Capture the cell that displays the provided text and extract its [X, Y] central coordinate. 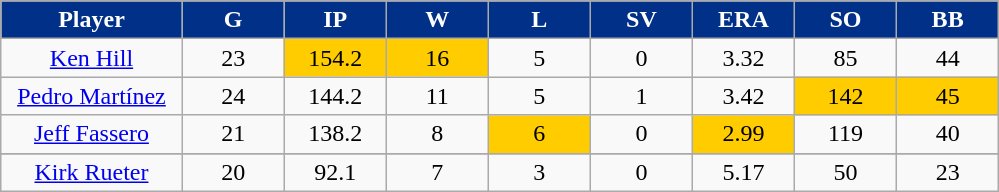
Ken Hill [92, 58]
Pedro Martínez [92, 96]
50 [845, 172]
IP [335, 20]
44 [948, 58]
5.17 [743, 172]
SV [641, 20]
3 [539, 172]
ERA [743, 20]
8 [437, 134]
1 [641, 96]
G [233, 20]
16 [437, 58]
24 [233, 96]
20 [233, 172]
154.2 [335, 58]
Jeff Fassero [92, 134]
138.2 [335, 134]
45 [948, 96]
21 [233, 134]
L [539, 20]
Kirk Rueter [92, 172]
BB [948, 20]
11 [437, 96]
3.42 [743, 96]
40 [948, 134]
85 [845, 58]
W [437, 20]
2.99 [743, 134]
119 [845, 134]
3.32 [743, 58]
142 [845, 96]
6 [539, 134]
Player [92, 20]
92.1 [335, 172]
144.2 [335, 96]
7 [437, 172]
SO [845, 20]
